Identify which cell holds the provided text, then report its (x, y) central coordinate. 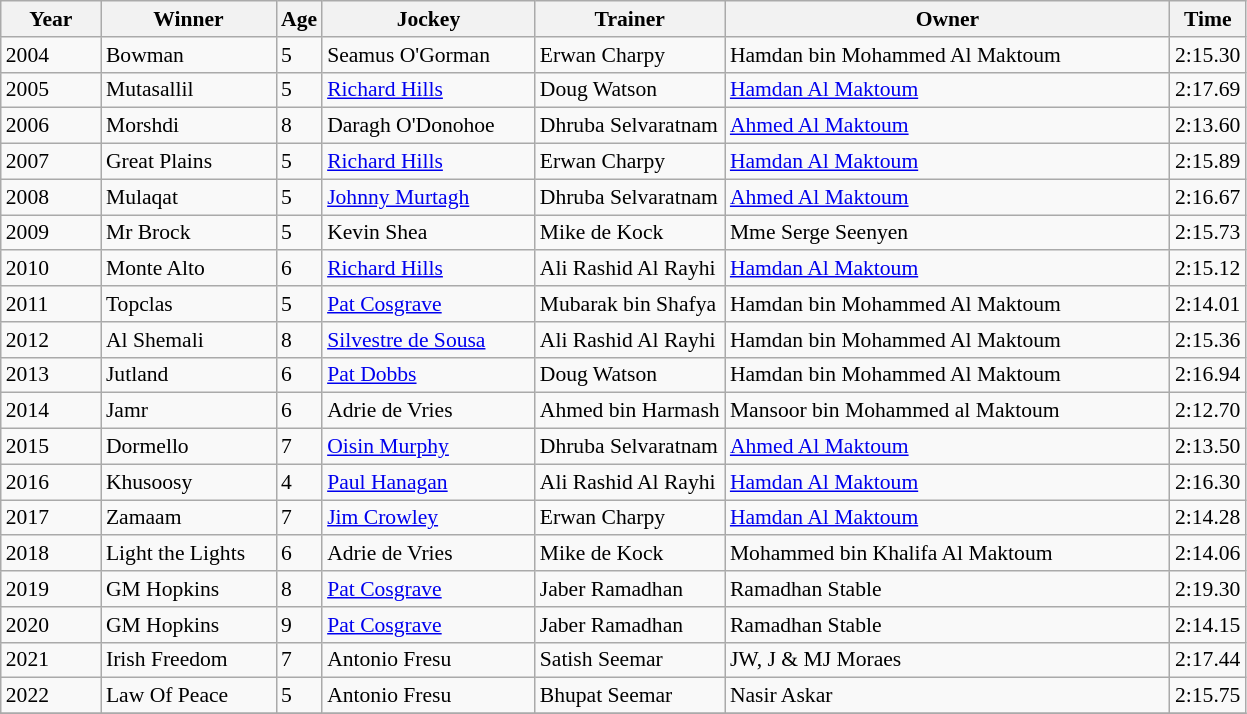
2:12.70 (1208, 411)
2:15.73 (1208, 233)
Jockey (428, 19)
2:17.44 (1208, 660)
Mulaqat (188, 197)
Nasir Askar (948, 696)
Zamaam (188, 518)
2021 (51, 660)
2:14.01 (1208, 304)
Pat Dobbs (428, 375)
2008 (51, 197)
2005 (51, 90)
Kevin Shea (428, 233)
Mr Brock (188, 233)
Dormello (188, 447)
JW, J & MJ Moraes (948, 660)
Morshdi (188, 126)
2:19.30 (1208, 589)
Mansoor bin Mohammed al Maktoum (948, 411)
Paul Hanagan (428, 482)
Satish Seemar (630, 660)
Great Plains (188, 162)
2011 (51, 304)
4 (299, 482)
Time (1208, 19)
Bhupat Seemar (630, 696)
Topclas (188, 304)
9 (299, 625)
2010 (51, 269)
2:14.28 (1208, 518)
2:14.06 (1208, 554)
Winner (188, 19)
Jamr (188, 411)
Year (51, 19)
Age (299, 19)
2012 (51, 340)
Silvestre de Sousa (428, 340)
2016 (51, 482)
2018 (51, 554)
2:14.15 (1208, 625)
2:16.30 (1208, 482)
2009 (51, 233)
Ahmed bin Harmash (630, 411)
Owner (948, 19)
Mme Serge Seenyen (948, 233)
2:15.12 (1208, 269)
Trainer (630, 19)
2:15.89 (1208, 162)
2:16.94 (1208, 375)
2017 (51, 518)
2:16.67 (1208, 197)
2:17.69 (1208, 90)
Irish Freedom (188, 660)
2006 (51, 126)
Mutasallil (188, 90)
2020 (51, 625)
2:15.75 (1208, 696)
2:15.36 (1208, 340)
Khusoosy (188, 482)
Monte Alto (188, 269)
Law Of Peace (188, 696)
2004 (51, 55)
Light the Lights (188, 554)
2015 (51, 447)
Al Shemali (188, 340)
Johnny Murtagh (428, 197)
2:15.30 (1208, 55)
Mohammed bin Khalifa Al Maktoum (948, 554)
Jim Crowley (428, 518)
2013 (51, 375)
2:13.60 (1208, 126)
2007 (51, 162)
Bowman (188, 55)
2019 (51, 589)
Jutland (188, 375)
Seamus O'Gorman (428, 55)
Daragh O'Donohoe (428, 126)
Mubarak bin Shafya (630, 304)
2022 (51, 696)
Oisin Murphy (428, 447)
2:13.50 (1208, 447)
2014 (51, 411)
